Scan for the cell matching the given text and deliver its [x, y] coordinate at center. 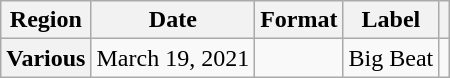
Region [46, 20]
Big Beat [391, 58]
Various [46, 58]
Date [173, 20]
March 19, 2021 [173, 58]
Format [299, 20]
Label [391, 20]
